Find where the given text appears and provide that cell's center as [x, y] coordinate. 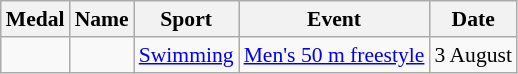
Date [472, 19]
Event [334, 19]
Men's 50 m freestyle [334, 55]
Swimming [186, 55]
Sport [186, 19]
Medal [36, 19]
3 August [472, 55]
Name [102, 19]
